Capture the cell that displays the provided text and extract its [X, Y] central coordinate. 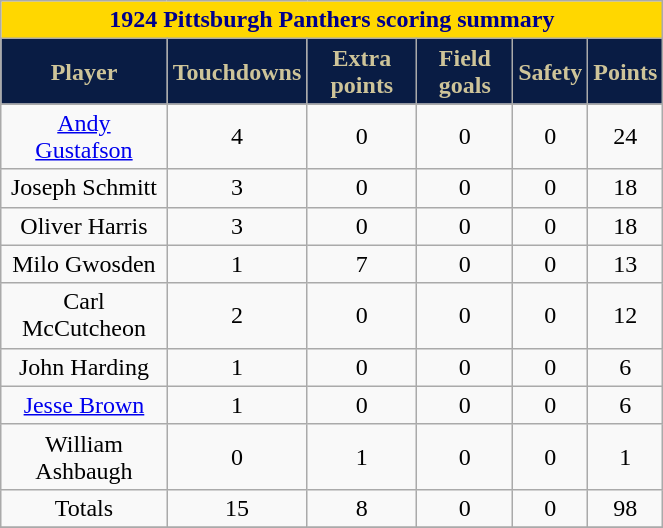
Totals [84, 508]
Oliver Harris [84, 226]
13 [626, 264]
4 [237, 136]
1924 Pittsburgh Panthers scoring summary [332, 20]
Field goals [465, 72]
8 [362, 508]
12 [626, 316]
Safety [550, 72]
Player [84, 72]
William Ashbaugh [84, 456]
24 [626, 136]
Jesse Brown [84, 405]
Andy Gustafson [84, 136]
7 [362, 264]
Touchdowns [237, 72]
2 [237, 316]
John Harding [84, 367]
Milo Gwosden [84, 264]
15 [237, 508]
Carl McCutcheon [84, 316]
98 [626, 508]
Extra points [362, 72]
Joseph Schmitt [84, 188]
Points [626, 72]
